Output the (X, Y) coordinate of the center of the cell containing the given text.  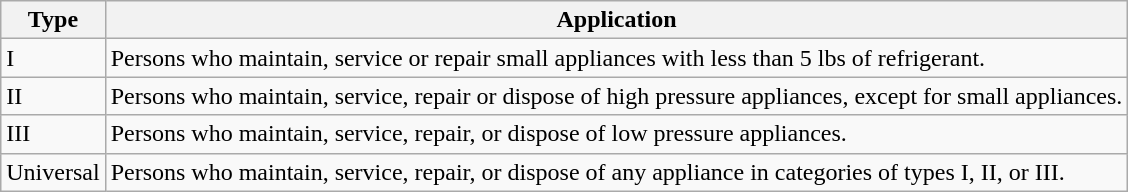
Type (53, 20)
Persons who maintain, service, repair, or dispose of low pressure appliances. (616, 134)
Persons who maintain, service or repair small appliances with less than 5 lbs of refrigerant. (616, 58)
I (53, 58)
Persons who maintain, service, repair or dispose of high pressure appliances, except for small appliances. (616, 96)
Application (616, 20)
Persons who maintain, service, repair, or dispose of any appliance in categories of types I, II, or III. (616, 172)
Universal (53, 172)
III (53, 134)
II (53, 96)
